Extract the [x, y] coordinate from the center of the cell holding the provided text.  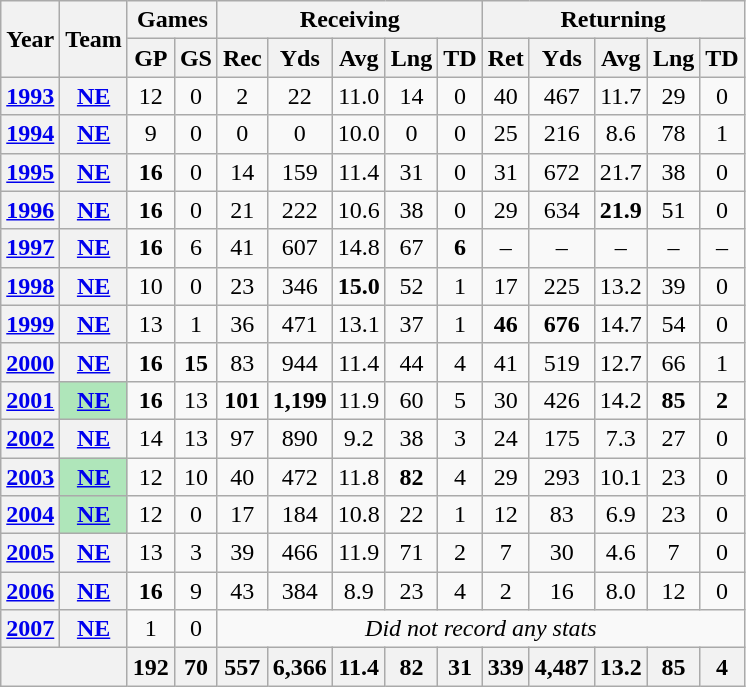
634 [562, 210]
11.8 [358, 477]
1997 [30, 248]
78 [673, 134]
2000 [30, 362]
10.6 [358, 210]
24 [506, 438]
5 [460, 400]
2003 [30, 477]
25 [506, 134]
6.9 [620, 515]
466 [300, 553]
346 [300, 286]
1996 [30, 210]
2006 [30, 591]
1998 [30, 286]
471 [300, 324]
472 [300, 477]
1,199 [300, 400]
467 [562, 96]
44 [411, 362]
293 [562, 477]
1993 [30, 96]
4,487 [562, 667]
159 [300, 172]
519 [562, 362]
890 [300, 438]
43 [242, 591]
1995 [30, 172]
15 [196, 362]
944 [300, 362]
2007 [30, 629]
557 [242, 667]
101 [242, 400]
8.0 [620, 591]
21 [242, 210]
676 [562, 324]
2002 [30, 438]
216 [562, 134]
7.3 [620, 438]
Ret [506, 58]
52 [411, 286]
8.6 [620, 134]
2004 [30, 515]
36 [242, 324]
21.7 [620, 172]
222 [300, 210]
14.2 [620, 400]
Returning [613, 20]
14.8 [358, 248]
9.2 [358, 438]
11.0 [358, 96]
Games [172, 20]
175 [562, 438]
339 [506, 667]
672 [562, 172]
54 [673, 324]
GP [150, 58]
Rec [242, 58]
60 [411, 400]
15.0 [358, 286]
10.1 [620, 477]
184 [300, 515]
1994 [30, 134]
51 [673, 210]
192 [150, 667]
14.7 [620, 324]
67 [411, 248]
97 [242, 438]
37 [411, 324]
Receiving [350, 20]
Team [94, 39]
2005 [30, 553]
GS [196, 58]
10.0 [358, 134]
10.8 [358, 515]
2001 [30, 400]
12.7 [620, 362]
27 [673, 438]
6,366 [300, 667]
384 [300, 591]
Did not record any stats [480, 629]
66 [673, 362]
8.9 [358, 591]
70 [196, 667]
11.7 [620, 96]
Year [30, 39]
426 [562, 400]
607 [300, 248]
71 [411, 553]
46 [506, 324]
4.6 [620, 553]
13.1 [358, 324]
225 [562, 286]
21.9 [620, 210]
1999 [30, 324]
